For the text-containing cell, return its midpoint in [x, y] coordinate format. 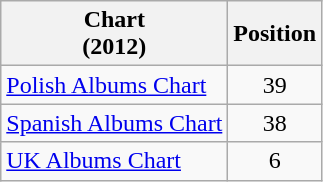
Polish Albums Chart [114, 85]
UK Albums Chart [114, 161]
38 [275, 123]
6 [275, 161]
39 [275, 85]
Position [275, 34]
Chart(2012) [114, 34]
Spanish Albums Chart [114, 123]
